Capture the cell that displays the provided text and extract its [X, Y] central coordinate. 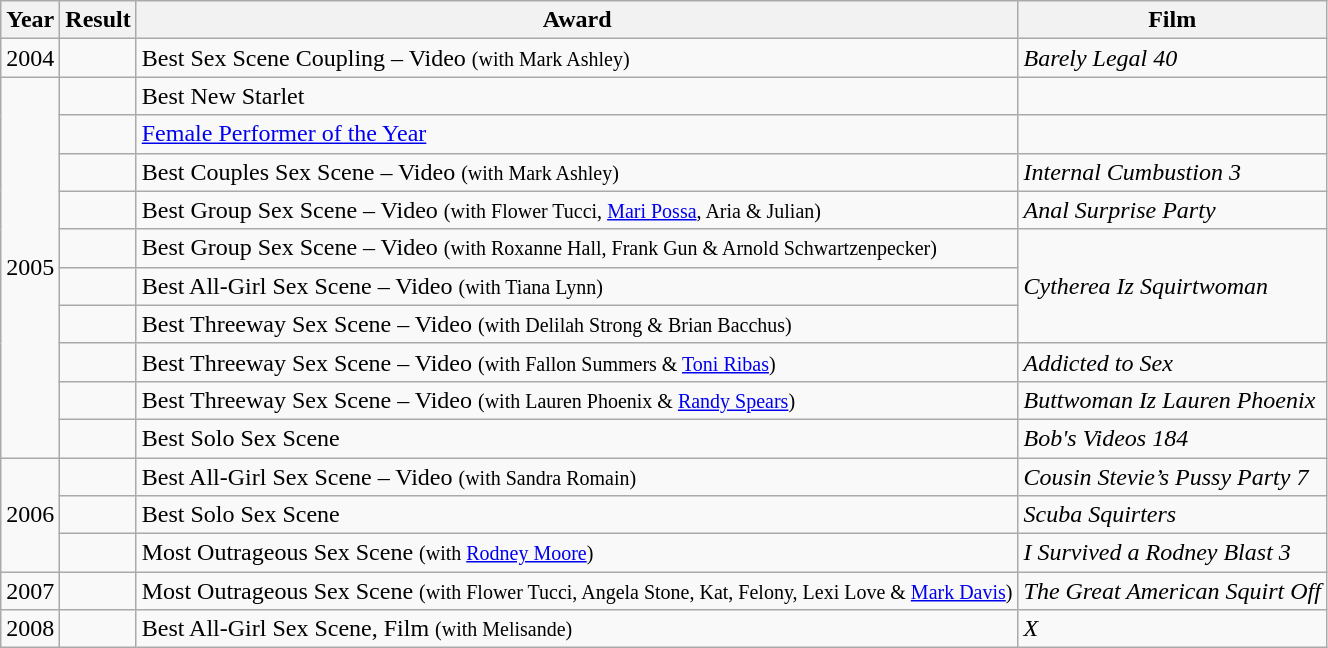
Best Couples Sex Scene – Video (with Mark Ashley) [577, 172]
X [1172, 629]
Best Threeway Sex Scene – Video (with Delilah Strong & Brian Bacchus) [577, 324]
Award [577, 20]
Best Group Sex Scene – Video (with Flower Tucci, Mari Possa, Aria & Julian) [577, 210]
2004 [30, 58]
Best New Starlet [577, 96]
I Survived a Rodney Blast 3 [1172, 553]
Result [98, 20]
Best All-Girl Sex Scene – Video (with Sandra Romain) [577, 477]
Best All-Girl Sex Scene, Film (with Melisande) [577, 629]
Film [1172, 20]
Addicted to Sex [1172, 362]
Best Group Sex Scene – Video (with Roxanne Hall, Frank Gun & Arnold Schwartzenpecker) [577, 248]
Barely Legal 40 [1172, 58]
Most Outrageous Sex Scene (with Rodney Moore) [577, 553]
Best Threeway Sex Scene – Video (with Lauren Phoenix & Randy Spears) [577, 400]
Year [30, 20]
Cousin Stevie’s Pussy Party 7 [1172, 477]
Best All-Girl Sex Scene – Video (with Tiana Lynn) [577, 286]
2008 [30, 629]
Best Threeway Sex Scene – Video (with Fallon Summers & Toni Ribas) [577, 362]
Anal Surprise Party [1172, 210]
2006 [30, 515]
2005 [30, 268]
The Great American Squirt Off [1172, 591]
Buttwoman Iz Lauren Phoenix [1172, 400]
Internal Cumbustion 3 [1172, 172]
Bob's Videos 184 [1172, 438]
Cytherea Iz Squirtwoman [1172, 286]
Best Sex Scene Coupling – Video (with Mark Ashley) [577, 58]
Most Outrageous Sex Scene (with Flower Tucci, Angela Stone, Kat, Felony, Lexi Love & Mark Davis) [577, 591]
Female Performer of the Year [577, 134]
2007 [30, 591]
Scuba Squirters [1172, 515]
